Capture the cell that displays the provided text and extract its [X, Y] central coordinate. 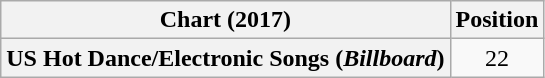
Chart (2017) [226, 20]
Position [497, 20]
US Hot Dance/Electronic Songs (Billboard) [226, 58]
22 [497, 58]
